Return the (x, y) coordinate for the center point of the cell that contains the specified text.  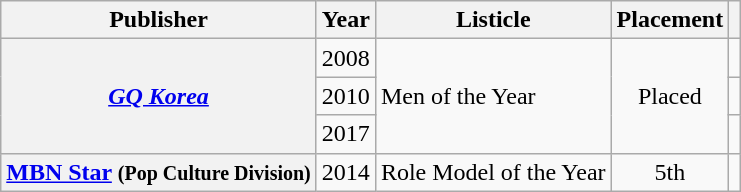
Men of the Year (493, 96)
Year (346, 20)
2017 (346, 134)
2010 (346, 96)
2014 (346, 172)
2008 (346, 58)
GQ Korea (159, 96)
Placement (670, 20)
Placed (670, 96)
Publisher (159, 20)
Role Model of the Year (493, 172)
MBN Star (Pop Culture Division) (159, 172)
Listicle (493, 20)
5th (670, 172)
